For the text-containing cell, return its midpoint in [x, y] coordinate format. 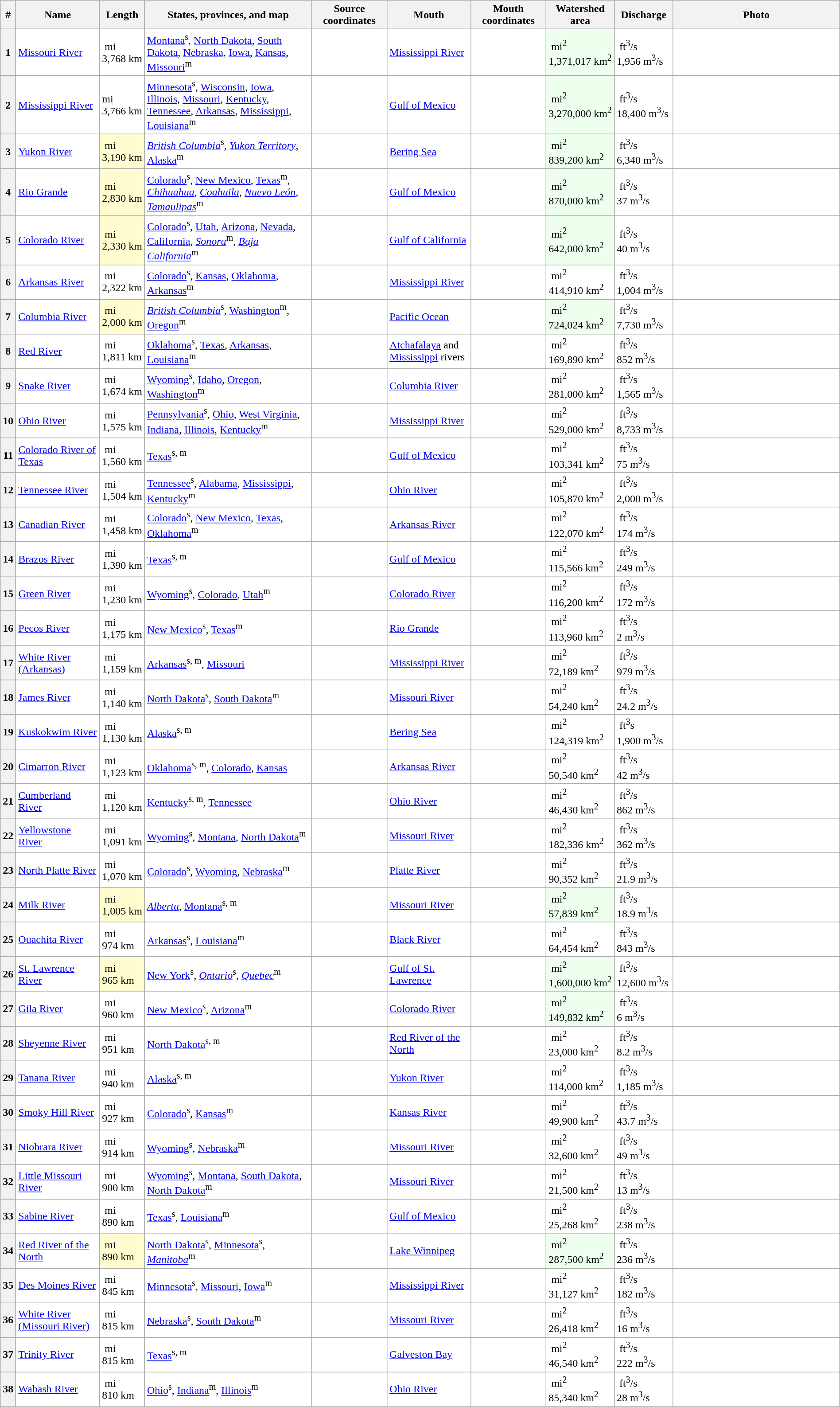
mi246,430 km2 [580, 801]
ft3/s1,185 m3/s [643, 1078]
Ouachita River [58, 939]
24 [8, 905]
mi2642,000 km2 [580, 240]
mi2124,319 km2 [580, 732]
Little Missouri River [58, 1182]
18 [8, 697]
mi231,127 km2 [580, 1286]
mi974 km [122, 939]
13 [8, 524]
ft3/s2 m3/s [643, 628]
4 [8, 192]
mi3,766 km [122, 105]
ft3/s28 m3/s [643, 1389]
mi225,268 km2 [580, 1216]
mi810 km [122, 1389]
Mouth [429, 15]
Pennsylvanias, Ohio, West Virginia, Indiana, Illinois, Kentuckym [228, 421]
mi1,175 km [122, 628]
mi1,390 km [122, 559]
mi1,560 km [122, 455]
34 [8, 1251]
Wyomings, Montana, North Dakotam [228, 836]
Tanana River [58, 1078]
38 [8, 1389]
ft3/s362 m3/s [643, 836]
Colorados, New Mexico, Texas, Oklahomam [228, 524]
Tennessee River [58, 490]
Nebraskas, South Dakotam [228, 1320]
Canadian River [58, 524]
ft3/s222 m3/s [643, 1355]
ft3/s6,340 m3/s [643, 152]
States, provinces, and map [228, 15]
Oklahomas, m, Colorado, Kansas [228, 766]
St. Lawrence River [58, 974]
3 [8, 152]
Kentuckys, m, Tennessee [228, 801]
23 [8, 870]
mi232,600 km2 [580, 1147]
mi2113,960 km2 [580, 628]
9 [8, 386]
ft3/s8,733 m3/s [643, 421]
Sabine River [58, 1216]
mi221,500 km2 [580, 1182]
Alberta, Montanas, m [228, 905]
Platte River [429, 870]
Minnesotas, Wisconsin, Iowa, Illinois, Missouri, Kentucky, Tennessee, Arkansas, Mississippi, Louisianam [228, 105]
ft3/s6 m3/s [643, 1009]
New Mexicos, Texasm [228, 628]
25 [8, 939]
Ohios, Indianam, Illinoism [228, 1389]
mi2,830 km [122, 192]
ft3/s8.2 m3/s [643, 1044]
8 [8, 352]
ft3/s43.7 m3/s [643, 1113]
ft3/s75 m3/s [643, 455]
White River (Arkansas) [58, 663]
32 [8, 1182]
mi2724,024 km2 [580, 317]
Gulf of St. Lawrence [429, 974]
ft3/s2,000 m3/s [643, 490]
mi1,674 km [122, 386]
Brazos River [58, 559]
ft3/s236 m3/s [643, 1251]
6 [8, 282]
Watershedarea [580, 15]
mi940 km [122, 1078]
27 [8, 1009]
mi2414,910 km2 [580, 282]
mi1,140 km [122, 697]
12 [8, 490]
Mouthcoordinates [508, 15]
ft3/s16 m3/s [643, 1320]
Wyomings, Nebraskam [228, 1147]
Niobrara River [58, 1147]
ft3/s18.9 m3/s [643, 905]
10 [8, 421]
ft3/s238 m3/s [643, 1216]
mi2287,500 km2 [580, 1251]
ft3/s182 m3/s [643, 1286]
ft3/s1,565 m3/s [643, 386]
mi2,322 km [122, 282]
James River [58, 697]
mi2149,832 km2 [580, 1009]
mi914 km [122, 1147]
mi1,120 km [122, 801]
North Dakotas, m [228, 1044]
mi285,340 km2 [580, 1389]
Arkansass, Louisianam [228, 939]
Yellowstone River [58, 836]
New Yorks, Ontarios, Quebecm [228, 974]
mi900 km [122, 1182]
Wabash River [58, 1389]
7 [8, 317]
Kuskokwim River [58, 732]
Sourcecoordinates [349, 15]
ft3/s843 m3/s [643, 939]
mi2182,336 km2 [580, 836]
British Columbias, Yukon Territory, Alaskam [228, 152]
mi272,189 km2 [580, 663]
Trinity River [58, 1355]
Pecos River [58, 628]
ft3/s40 m3/s [643, 240]
Minnesotas, Missouri, Iowam [228, 1286]
mi1,458 km [122, 524]
ft3/s852 m3/s [643, 352]
Colorados, Kansasm [228, 1113]
mi246,540 km2 [580, 1355]
36 [8, 1320]
Galveston Bay [429, 1355]
mi927 km [122, 1113]
mi3,768 km [122, 52]
mi3,190 km [122, 152]
Montanas, North Dakota, South Dakota, Nebraska, Iowa, Kansas, Missourim [228, 52]
mi2103,341 km2 [580, 455]
22 [8, 836]
ft3/s12,600 m3/s [643, 974]
mi1,230 km [122, 594]
11 [8, 455]
mi249,900 km2 [580, 1113]
Colorados, Wyoming, Nebraskam [228, 870]
Wyomings, Montana, South Dakota, North Dakotam [228, 1182]
mi1,123 km [122, 766]
Snake River [58, 386]
Discharge [643, 15]
North Dakotas, Minnesotas, Manitobam [228, 1251]
mi1,811 km [122, 352]
Photo [756, 15]
ft3/s862 m3/s [643, 801]
ft3/s24.2 m3/s [643, 697]
Colorados, Utah, Arizona, Nevada, California, Sonoram, Baja Californiam [228, 240]
Oklahomas, Texas, Arkansas, Louisianam [228, 352]
35 [8, 1286]
mi2169,890 km2 [580, 352]
20 [8, 766]
Length [122, 15]
British Columbias, Washingtonm, Oregonm [228, 317]
Gila River [58, 1009]
Cumberland River [58, 801]
mi2529,000 km2 [580, 421]
Colorados, New Mexico, Texasm, Chihuahua, Coahuila, Nuevo León, Tamaulipasm [228, 192]
1 [8, 52]
mi2,000 km [122, 317]
mi264,454 km2 [580, 939]
mi1,504 km [122, 490]
mi1,159 km [122, 663]
mi1,130 km [122, 732]
33 [8, 1216]
Green River [58, 594]
ft3/s18,400 m3/s [643, 105]
mi2122,070 km2 [580, 524]
Smoky Hill River [58, 1113]
Atchafalaya and Mississippi rivers [429, 352]
mi21,371,017 km2 [580, 52]
2 [8, 105]
16 [8, 628]
Kansas River [429, 1113]
mi1,005 km [122, 905]
ft3/s7,730 m3/s [643, 317]
ft3/s1,004 m3/s [643, 282]
mi21,600,000 km2 [580, 974]
29 [8, 1078]
mi250,540 km2 [580, 766]
mi951 km [122, 1044]
Pacific Ocean [429, 317]
Red River [58, 352]
mi223,000 km2 [580, 1044]
ft3/s249 m3/s [643, 559]
ft3s1,900 m3/s [643, 732]
mi1,575 km [122, 421]
ft3/s13 m3/s [643, 1182]
# [8, 15]
5 [8, 240]
mi226,418 km2 [580, 1320]
mi2114,000 km2 [580, 1078]
mi2116,200 km2 [580, 594]
31 [8, 1147]
Wyomings, Idaho, Oregon, Washingtonm [228, 386]
mi1,091 km [122, 836]
30 [8, 1113]
mi2105,870 km2 [580, 490]
ft3/s42 m3/s [643, 766]
28 [8, 1044]
mi965 km [122, 974]
17 [8, 663]
21 [8, 801]
ft3/s172 m3/s [643, 594]
mi2,330 km [122, 240]
14 [8, 559]
mi960 km [122, 1009]
White River (Missouri River) [58, 1320]
Colorados, Kansas, Oklahoma, Arkansasm [228, 282]
New Mexicos, Arizonam [228, 1009]
Lake Winnipeg [429, 1251]
mi1,070 km [122, 870]
mi257,839 km2 [580, 905]
mi254,240 km2 [580, 697]
Colorado River of Texas [58, 455]
North Dakotas, South Dakotam [228, 697]
ft3/s979 m3/s [643, 663]
Name [58, 15]
Gulf of California [429, 240]
Wyomings, Colorado, Utahm [228, 594]
ft3/s174 m3/s [643, 524]
mi845 km [122, 1286]
mi2839,200 km2 [580, 152]
Black River [429, 939]
Tennessees, Alabama, Mississippi, Kentuckym [228, 490]
ft3/s37 m3/s [643, 192]
ft3/s1,956 m3/s [643, 52]
mi2115,566 km2 [580, 559]
15 [8, 594]
mi2870,000 km2 [580, 192]
mi23,270,000 km2 [580, 105]
37 [8, 1355]
26 [8, 974]
19 [8, 732]
Texass, Louisianam [228, 1216]
Cimarron River [58, 766]
North Platte River [58, 870]
ft3/s21.9 m3/s [643, 870]
mi290,352 km2 [580, 870]
Arkansass, m, Missouri [228, 663]
ft3/s49 m3/s [643, 1147]
mi2281,000 km2 [580, 386]
Sheyenne River [58, 1044]
Des Moines River [58, 1286]
Milk River [58, 905]
